Search for the cell housing the specified text and yield its (x, y) center coordinate. 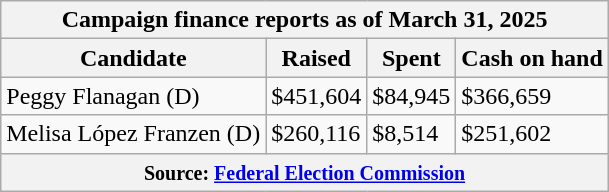
$451,604 (316, 96)
$251,602 (532, 134)
Campaign finance reports as of March 31, 2025 (305, 20)
$8,514 (412, 134)
$366,659 (532, 96)
Source: Federal Election Commission (305, 172)
Melisa López Franzen (D) (134, 134)
Peggy Flanagan (D) (134, 96)
Raised (316, 58)
Cash on hand (532, 58)
$260,116 (316, 134)
$84,945 (412, 96)
Spent (412, 58)
Candidate (134, 58)
